Extract the (x, y) coordinate from the center of the cell holding the provided text.  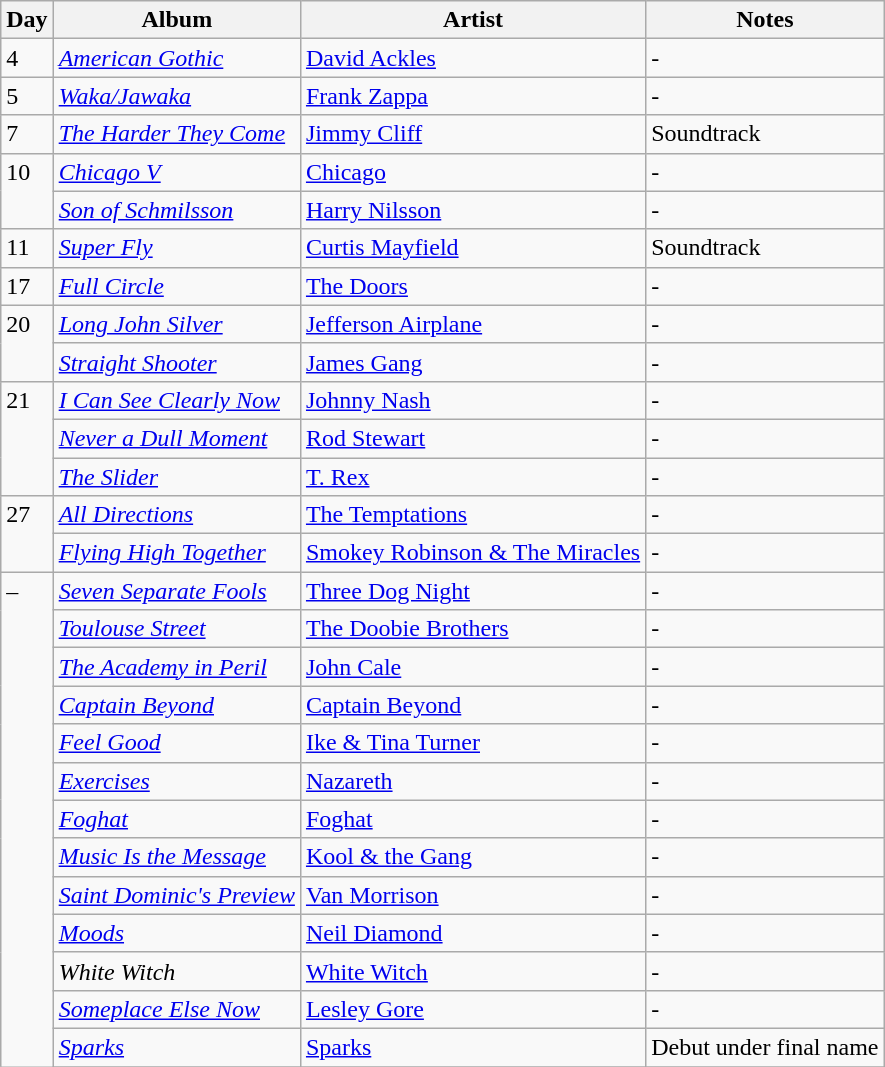
Music Is the Message (176, 857)
Toulouse Street (176, 629)
The Slider (176, 477)
17 (27, 286)
Frank Zappa (472, 96)
Notes (765, 20)
Artist (472, 20)
Curtis Mayfield (472, 248)
Long John Silver (176, 324)
Jimmy Cliff (472, 134)
All Directions (176, 515)
Three Dog Night (472, 591)
James Gang (472, 362)
John Cale (472, 667)
Day (27, 20)
The Doobie Brothers (472, 629)
T. Rex (472, 477)
Saint Dominic's Preview (176, 895)
The Doors (472, 286)
Rod Stewart (472, 438)
Exercises (176, 781)
5 (27, 96)
Straight Shooter (176, 362)
Feel Good (176, 743)
Debut under final name (765, 1047)
The Temptations (472, 515)
Seven Separate Fools (176, 591)
Never a Dull Moment (176, 438)
10 (27, 191)
Son of Schmilsson (176, 210)
American Gothic (176, 58)
Chicago (472, 172)
27 (27, 534)
Harry Nilsson (472, 210)
Someplace Else Now (176, 1009)
Super Fly (176, 248)
Johnny Nash (472, 400)
Chicago V (176, 172)
Smokey Robinson & The Miracles (472, 553)
Ike & Tina Turner (472, 743)
Lesley Gore (472, 1009)
21 (27, 438)
11 (27, 248)
Waka/Jawaka (176, 96)
7 (27, 134)
Nazareth (472, 781)
Jefferson Airplane (472, 324)
Kool & the Gang (472, 857)
20 (27, 343)
David Ackles (472, 58)
Van Morrison (472, 895)
Album (176, 20)
Flying High Together (176, 553)
The Harder They Come (176, 134)
4 (27, 58)
The Academy in Peril (176, 667)
I Can See Clearly Now (176, 400)
Neil Diamond (472, 933)
– (27, 820)
Moods (176, 933)
Full Circle (176, 286)
